Return [X, Y] of the center of cell containing provided text 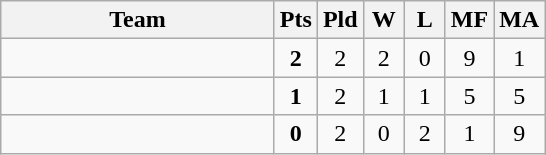
Team [138, 20]
L [424, 20]
Pld [340, 20]
W [384, 20]
MA [520, 20]
MF [469, 20]
Pts [296, 20]
